Locate the cell with the specified text and output its (X, Y) center coordinate. 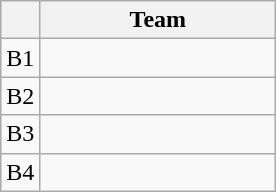
Team (158, 20)
B1 (20, 58)
B2 (20, 96)
B3 (20, 134)
B4 (20, 172)
